Output the (X, Y) coordinate of the center of the cell containing the given text.  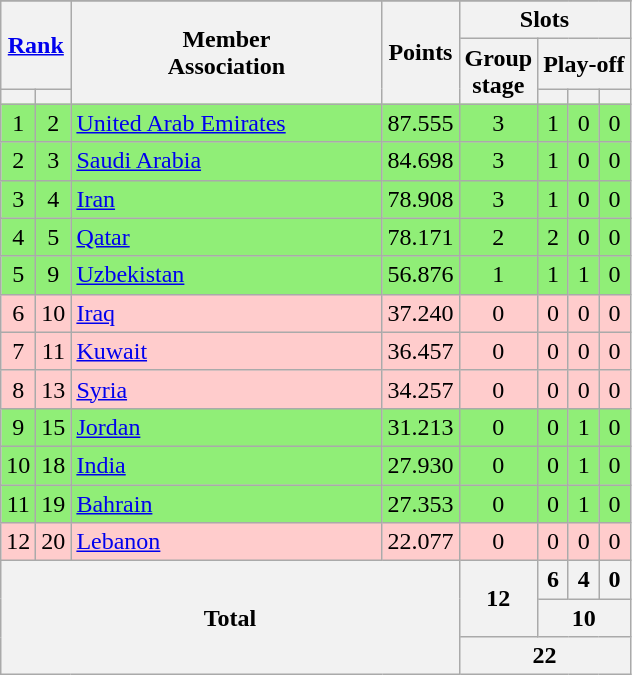
Qatar (226, 237)
Syria (226, 389)
Saudi Arabia (226, 161)
Jordan (226, 427)
United Arab Emirates (226, 123)
37.240 (420, 313)
18 (54, 465)
Rank (36, 45)
56.876 (420, 275)
19 (54, 503)
Kuwait (226, 351)
7 (18, 351)
84.698 (420, 161)
Points (420, 52)
8 (18, 389)
22 (544, 656)
Total (230, 618)
Lebanon (226, 542)
78.908 (420, 199)
Bahrain (226, 503)
20 (54, 542)
22.077 (420, 542)
MemberAssociation (226, 52)
31.213 (420, 427)
27.353 (420, 503)
Uzbekistan (226, 275)
Slots (544, 20)
Play-off (584, 64)
Iraq (226, 313)
India (226, 465)
13 (54, 389)
34.257 (420, 389)
36.457 (420, 351)
87.555 (420, 123)
Groupstage (498, 72)
Iran (226, 199)
15 (54, 427)
27.930 (420, 465)
78.171 (420, 237)
